From the cell containing the given text, extract its center point as [X, Y] coordinate. 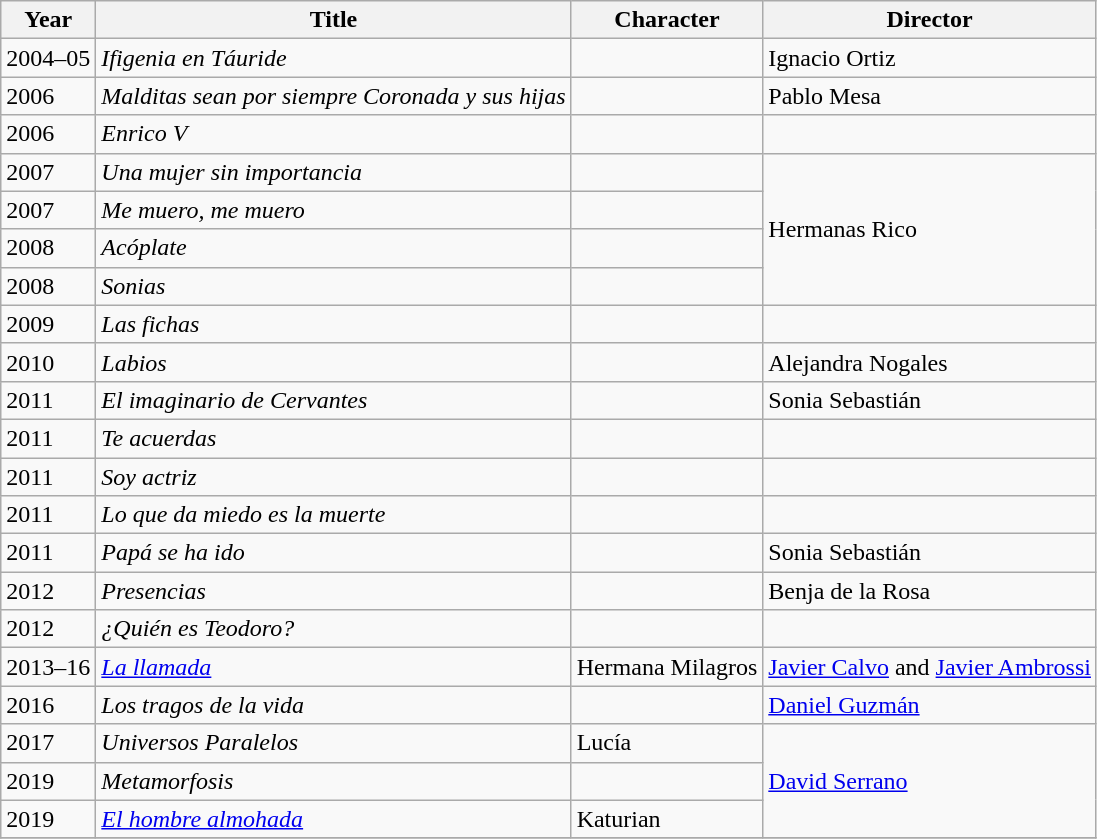
Enrico V [334, 134]
Alejandra Nogales [930, 362]
Daniel Guzmán [930, 705]
Me muero, me muero [334, 210]
Malditas sean por siempre Coronada y sus hijas [334, 96]
Hermana Milagros [667, 667]
2004–05 [48, 58]
2016 [48, 705]
Una mujer sin importancia [334, 172]
Ifigenia en Táuride [334, 58]
2017 [48, 743]
Lucía [667, 743]
Sonias [334, 286]
Hermanas Rico [930, 229]
Universos Paralelos [334, 743]
Lo que da miedo es la muerte [334, 515]
El hombre almohada [334, 819]
2013–16 [48, 667]
Pablo Mesa [930, 96]
Metamorfosis [334, 781]
Presencias [334, 591]
Katurian [667, 819]
¿Quién es Teodoro? [334, 629]
Title [334, 20]
Soy actriz [334, 477]
2009 [48, 324]
El imaginario de Cervantes [334, 400]
Labios [334, 362]
Las fichas [334, 324]
Papá se ha ido [334, 553]
Character [667, 20]
Benja de la Rosa [930, 591]
Acóplate [334, 248]
Los tragos de la vida [334, 705]
Ignacio Ortiz [930, 58]
Te acuerdas [334, 438]
Year [48, 20]
Director [930, 20]
2010 [48, 362]
La llamada [334, 667]
Javier Calvo and Javier Ambrossi [930, 667]
David Serrano [930, 781]
